Determine the (X, Y) coordinate at the center of the cell enclosing the given text.  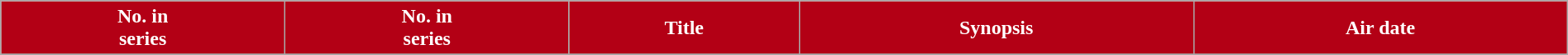
Air date (1380, 28)
Title (684, 28)
Synopsis (996, 28)
